Determine the (X, Y) coordinate at the center of the cell enclosing the given text.  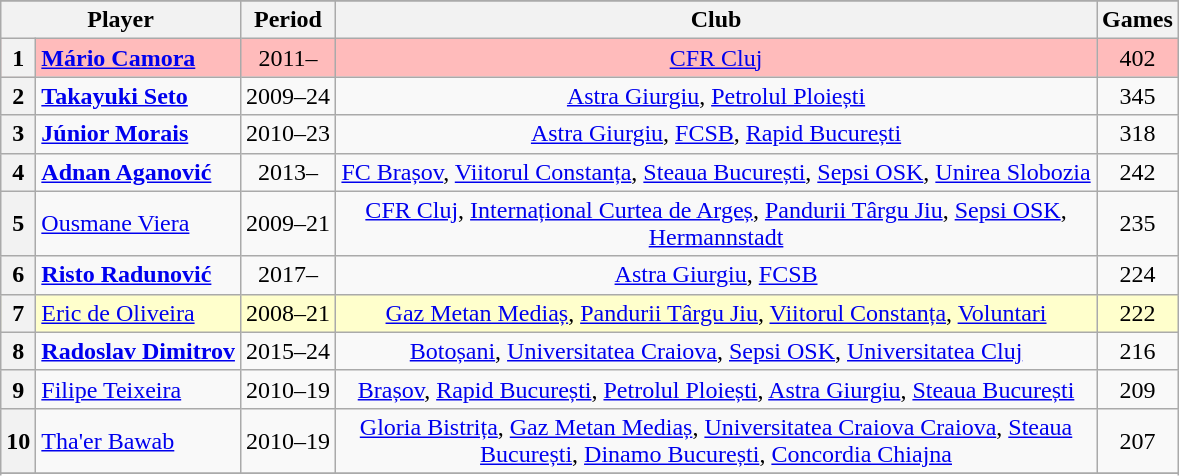
318 (1138, 134)
3 (18, 134)
2011– (288, 58)
1 (18, 58)
207 (1138, 440)
Games (1138, 20)
4 (18, 172)
222 (1138, 313)
Astra Giurgiu, Petrolul Ploiești (716, 96)
FC Brașov, Viitorul Constanța, Steaua București, Sepsi OSK, Unirea Slobozia (716, 172)
2009–24 (288, 96)
5 (18, 224)
Risto Radunović (138, 275)
242 (1138, 172)
2010–23 (288, 134)
2 (18, 96)
345 (1138, 96)
Mário Camora (138, 58)
Gaz Metan Mediaș, Pandurii Târgu Jiu, Viitorul Constanța, Voluntari (716, 313)
Player (121, 20)
2015–24 (288, 351)
Club (716, 20)
10 (18, 440)
Astra Giurgiu, FCSB (716, 275)
CFR Cluj (716, 58)
2013– (288, 172)
6 (18, 275)
Astra Giurgiu, FCSB, Rapid București (716, 134)
2017– (288, 275)
Eric de Oliveira (138, 313)
7 (18, 313)
9 (18, 389)
Adnan Aganović (138, 172)
Tha'er Bawab (138, 440)
216 (1138, 351)
Júnior Morais (138, 134)
224 (1138, 275)
Brașov, Rapid București, Petrolul Ploiești, Astra Giurgiu, Steaua București (716, 389)
CFR Cluj, Internațional Curtea de Argeș, Pandurii Târgu Jiu, Sepsi OSK, Hermannstadt (716, 224)
Takayuki Seto (138, 96)
2008–21 (288, 313)
Period (288, 20)
235 (1138, 224)
2009–21 (288, 224)
209 (1138, 389)
402 (1138, 58)
Ousmane Viera (138, 224)
Botoșani, Universitatea Craiova, Sepsi OSK, Universitatea Cluj (716, 351)
8 (18, 351)
Gloria Bistrița, Gaz Metan Mediaș, Universitatea Craiova Craiova, Steaua București, Dinamo București, Concordia Chiajna (716, 440)
Filipe Teixeira (138, 389)
Radoslav Dimitrov (138, 351)
